Scan for the cell matching the given text and deliver its [x, y] coordinate at center. 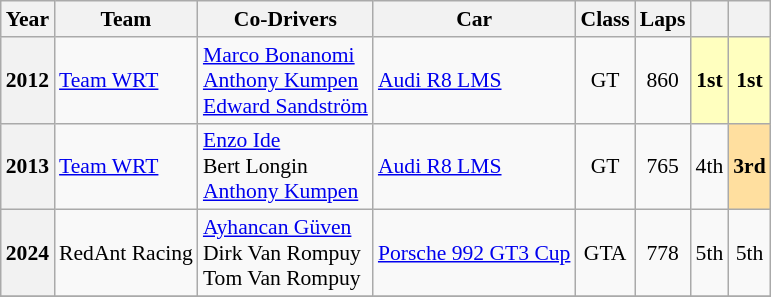
3rd [750, 166]
765 [663, 166]
Year [28, 19]
Laps [663, 19]
860 [663, 80]
Marco Bonanomi Anthony Kumpen Edward Sandström [286, 80]
Class [604, 19]
GTA [604, 254]
2012 [28, 80]
RedAnt Racing [126, 254]
Porsche 992 GT3 Cup [474, 254]
Car [474, 19]
Ayhancan Güven Dirk Van Rompuy Tom Van Rompuy [286, 254]
Co-Drivers [286, 19]
4th [710, 166]
778 [663, 254]
Enzo Ide Bert Longin Anthony Kumpen [286, 166]
2013 [28, 166]
Team [126, 19]
2024 [28, 254]
